Locate the cell with the specified text and output its [x, y] center coordinate. 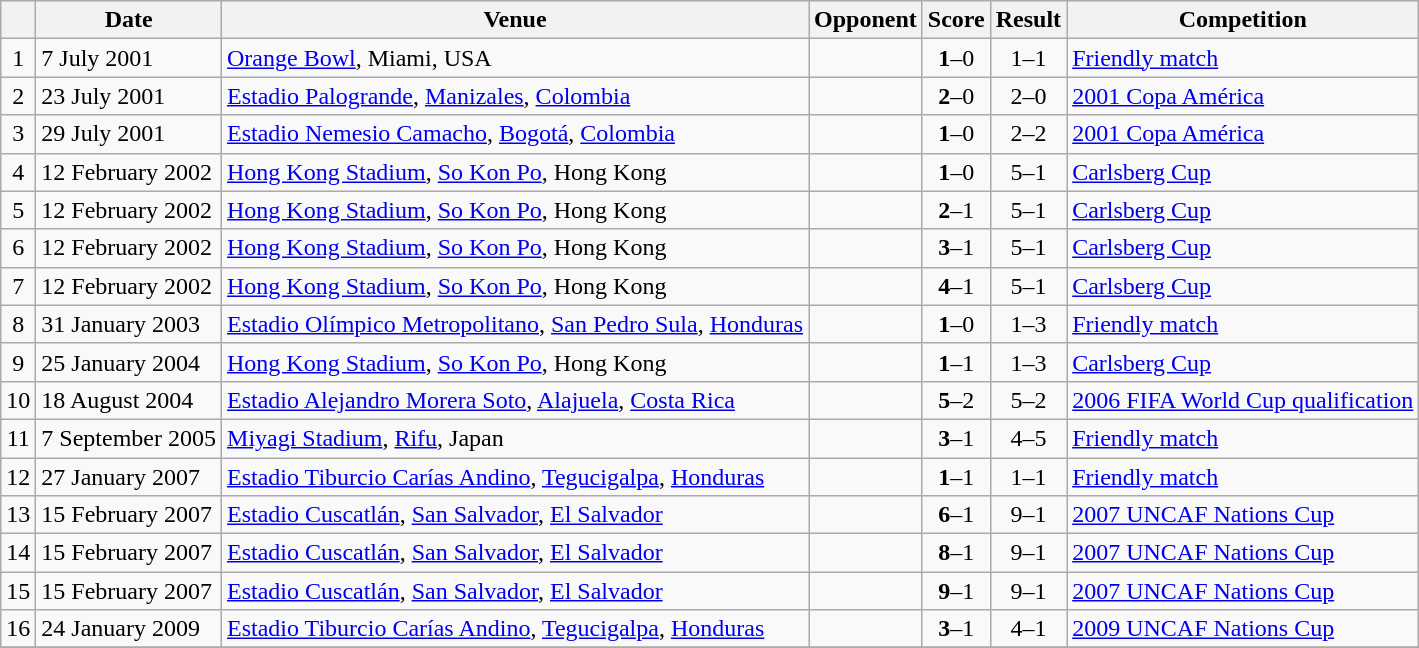
2–1 [956, 210]
Result [1028, 20]
Estadio Olímpico Metropolitano, San Pedro Sula, Honduras [516, 324]
4 [18, 172]
8 [18, 324]
Estadio Alejandro Morera Soto, Alajuela, Costa Rica [516, 400]
Miyagi Stadium, Rifu, Japan [516, 438]
Opponent [866, 20]
5 [18, 210]
29 July 2001 [129, 134]
10 [18, 400]
Estadio Palogrande, Manizales, Colombia [516, 96]
3 [18, 134]
25 January 2004 [129, 362]
13 [18, 515]
2–2 [1028, 134]
9 [18, 362]
1 [18, 58]
6–1 [956, 515]
Orange Bowl, Miami, USA [516, 58]
2 [18, 96]
7 September 2005 [129, 438]
6 [18, 248]
7 [18, 286]
7 July 2001 [129, 58]
Competition [1243, 20]
31 January 2003 [129, 324]
Score [956, 20]
Date [129, 20]
15 [18, 591]
2006 FIFA World Cup qualification [1243, 400]
12 [18, 477]
2009 UNCAF Nations Cup [1243, 629]
11 [18, 438]
18 August 2004 [129, 400]
8–1 [956, 553]
16 [18, 629]
Venue [516, 20]
Estadio Nemesio Camacho, Bogotá, Colombia [516, 134]
24 January 2009 [129, 629]
14 [18, 553]
23 July 2001 [129, 96]
27 January 2007 [129, 477]
4–5 [1028, 438]
